From the cell containing the given text, extract its center point as (X, Y) coordinate. 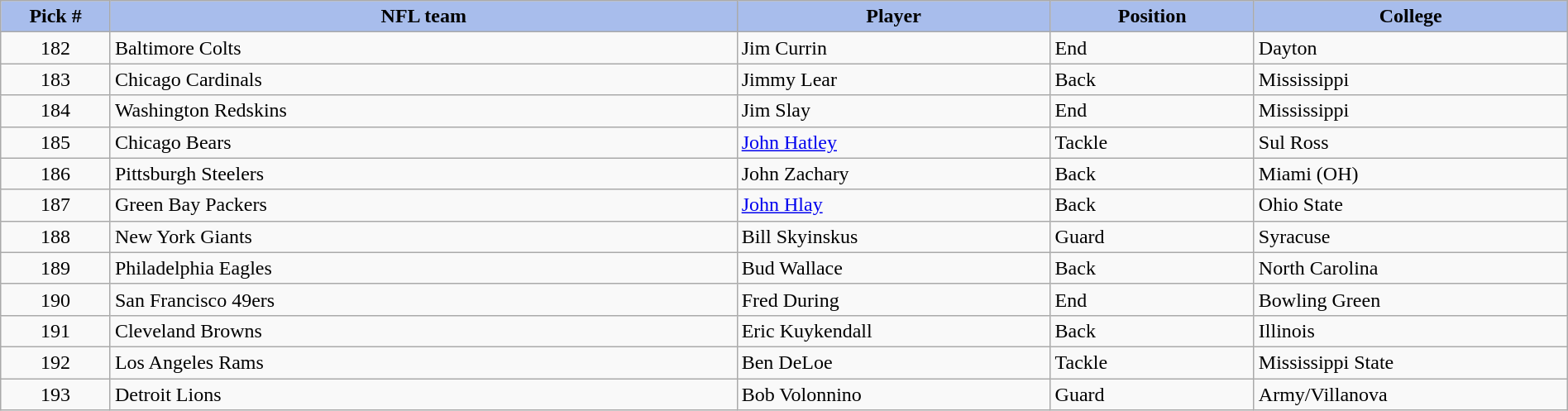
Mississippi State (1411, 362)
Ohio State (1411, 205)
192 (56, 362)
John Hatley (893, 142)
Fred During (893, 299)
Syracuse (1411, 237)
Illinois (1411, 331)
New York Giants (423, 237)
Jim Slay (893, 111)
Bud Wallace (893, 268)
John Zachary (893, 174)
Bowling Green (1411, 299)
Army/Villanova (1411, 394)
Chicago Cardinals (423, 79)
Cleveland Browns (423, 331)
Detroit Lions (423, 394)
Los Angeles Rams (423, 362)
183 (56, 79)
Position (1152, 17)
Dayton (1411, 48)
Ben DeLoe (893, 362)
193 (56, 394)
San Francisco 49ers (423, 299)
Bob Volonnino (893, 394)
Bill Skyinskus (893, 237)
189 (56, 268)
North Carolina (1411, 268)
Jim Currin (893, 48)
184 (56, 111)
Washington Redskins (423, 111)
Pick # (56, 17)
Baltimore Colts (423, 48)
Pittsburgh Steelers (423, 174)
Green Bay Packers (423, 205)
188 (56, 237)
187 (56, 205)
College (1411, 17)
Jimmy Lear (893, 79)
NFL team (423, 17)
185 (56, 142)
191 (56, 331)
Player (893, 17)
Miami (OH) (1411, 174)
186 (56, 174)
Philadelphia Eagles (423, 268)
182 (56, 48)
190 (56, 299)
John Hlay (893, 205)
Eric Kuykendall (893, 331)
Chicago Bears (423, 142)
Sul Ross (1411, 142)
